Determine the (X, Y) coordinate at the center of the cell enclosing the given text.  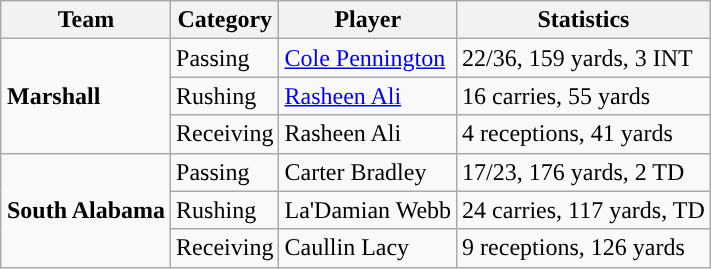
South Alabama (86, 210)
Player (368, 20)
17/23, 176 yards, 2 TD (584, 172)
9 receptions, 126 yards (584, 248)
24 carries, 117 yards, TD (584, 210)
16 carries, 55 yards (584, 96)
Team (86, 20)
Carter Bradley (368, 172)
22/36, 159 yards, 3 INT (584, 58)
Marshall (86, 96)
La'Damian Webb (368, 210)
4 receptions, 41 yards (584, 134)
Category (225, 20)
Statistics (584, 20)
Cole Pennington (368, 58)
Caullin Lacy (368, 248)
